Search for the cell housing the specified text and yield its [x, y] center coordinate. 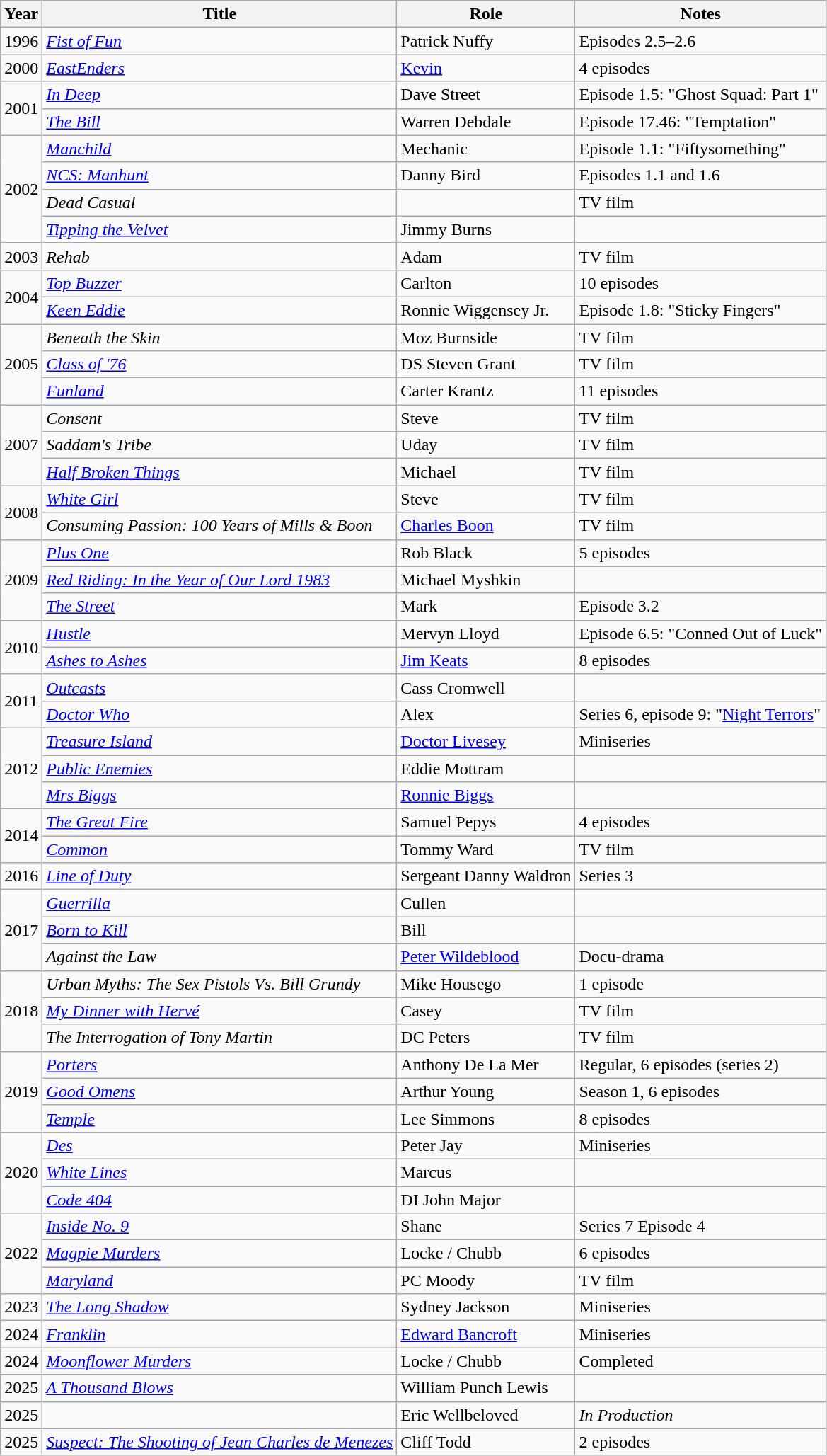
2 episodes [700, 1442]
Mark [486, 607]
2007 [21, 445]
2001 [21, 108]
Moonflower Murders [219, 1361]
10 episodes [700, 283]
Cass Cromwell [486, 687]
2019 [21, 1091]
Casey [486, 1011]
Series 7 Episode 4 [700, 1227]
Public Enemies [219, 768]
Docu-drama [700, 957]
Funland [219, 391]
White Girl [219, 499]
Class of '76 [219, 365]
Dave Street [486, 95]
Moz Burnside [486, 338]
DC Peters [486, 1038]
DI John Major [486, 1200]
Tipping the Velvet [219, 229]
The Great Fire [219, 822]
EastEnders [219, 68]
Half Broken Things [219, 472]
2011 [21, 701]
2020 [21, 1172]
Episodes 2.5–2.6 [700, 41]
Adam [486, 256]
2002 [21, 189]
NCS: Manhunt [219, 176]
Born to Kill [219, 930]
Fist of Fun [219, 41]
Treasure Island [219, 741]
5 episodes [700, 553]
Ronnie Wiggensey Jr. [486, 310]
Urban Myths: The Sex Pistols Vs. Bill Grundy [219, 984]
Marcus [486, 1172]
Samuel Pepys [486, 822]
My Dinner with Hervé [219, 1011]
Role [486, 14]
1996 [21, 41]
Doctor Who [219, 714]
Mrs Biggs [219, 796]
Cliff Todd [486, 1442]
Inside No. 9 [219, 1227]
White Lines [219, 1172]
The Street [219, 607]
2003 [21, 256]
2014 [21, 836]
In Production [700, 1415]
Magpie Murders [219, 1254]
The Interrogation of Tony Martin [219, 1038]
Michael [486, 472]
Series 6, episode 9: "Night Terrors" [700, 714]
William Punch Lewis [486, 1388]
Eric Wellbeloved [486, 1415]
Rehab [219, 256]
Notes [700, 14]
2009 [21, 580]
Code 404 [219, 1200]
Peter Wildeblood [486, 957]
Patrick Nuffy [486, 41]
Saddam's Tribe [219, 445]
Top Buzzer [219, 283]
Warren Debdale [486, 122]
2000 [21, 68]
Red Riding: In the Year of Our Lord 1983 [219, 580]
Jimmy Burns [486, 229]
Outcasts [219, 687]
Bill [486, 930]
Mechanic [486, 149]
Episode 6.5: "Conned Out of Luck" [700, 634]
Danny Bird [486, 176]
Ashes to Ashes [219, 660]
Episodes 1.1 and 1.6 [700, 176]
Plus One [219, 553]
Lee Simmons [486, 1118]
Alex [486, 714]
Temple [219, 1118]
2016 [21, 876]
Dead Casual [219, 202]
2010 [21, 647]
2005 [21, 365]
Suspect: The Shooting of Jean Charles de Menezes [219, 1442]
Tommy Ward [486, 849]
Franklin [219, 1334]
Season 1, 6 episodes [700, 1091]
Episode 17.46: "Temptation" [700, 122]
Good Omens [219, 1091]
Consuming Passion: 100 Years of Mills & Boon [219, 526]
Des [219, 1145]
Sergeant Danny Waldron [486, 876]
Kevin [486, 68]
Hustle [219, 634]
Line of Duty [219, 876]
Uday [486, 445]
Eddie Mottram [486, 768]
Rob Black [486, 553]
Episode 3.2 [700, 607]
The Long Shadow [219, 1307]
A Thousand Blows [219, 1388]
Maryland [219, 1280]
Shane [486, 1227]
In Deep [219, 95]
Episode 1.8: "Sticky Fingers" [700, 310]
Against the Law [219, 957]
Jim Keats [486, 660]
Cullen [486, 903]
Mike Housego [486, 984]
Episode 1.5: "Ghost Squad: Part 1" [700, 95]
DS Steven Grant [486, 365]
Arthur Young [486, 1091]
Mervyn Lloyd [486, 634]
Series 3 [700, 876]
Manchild [219, 149]
Consent [219, 418]
Edward Bancroft [486, 1334]
PC Moody [486, 1280]
Ronnie Biggs [486, 796]
Completed [700, 1361]
2008 [21, 512]
11 episodes [700, 391]
Episode 1.1: "Fiftysomething" [700, 149]
2004 [21, 297]
2012 [21, 768]
Sydney Jackson [486, 1307]
Year [21, 14]
The Bill [219, 122]
Doctor Livesey [486, 741]
2017 [21, 930]
2022 [21, 1254]
Peter Jay [486, 1145]
1 episode [700, 984]
Michael Myshkin [486, 580]
Beneath the Skin [219, 338]
6 episodes [700, 1254]
Title [219, 14]
Guerrilla [219, 903]
Charles Boon [486, 526]
2023 [21, 1307]
Anthony De La Mer [486, 1065]
Keen Eddie [219, 310]
Regular, 6 episodes (series 2) [700, 1065]
Common [219, 849]
Porters [219, 1065]
Carter Krantz [486, 391]
2018 [21, 1011]
Carlton [486, 283]
